Capture the cell that displays the provided text and extract its (x, y) central coordinate. 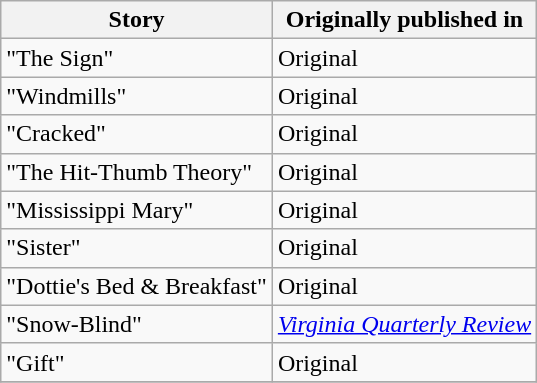
"Gift" (137, 362)
Originally published in (404, 20)
"Cracked" (137, 134)
"Windmills" (137, 96)
"The Hit-Thumb Theory" (137, 172)
"The Sign" (137, 58)
Story (137, 20)
"Dottie's Bed & Breakfast" (137, 286)
Virginia Quarterly Review (404, 324)
"Snow-Blind" (137, 324)
"Mississippi Mary" (137, 210)
"Sister" (137, 248)
